Search for the cell housing the specified text and yield its (X, Y) center coordinate. 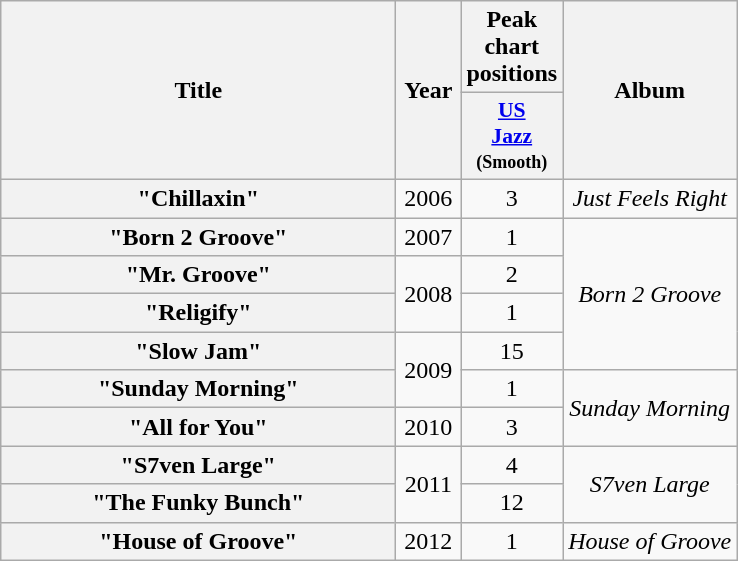
"Sunday Morning" (198, 389)
12 (512, 503)
"Mr. Groove" (198, 275)
Peak chart positions (512, 47)
2012 (428, 541)
"Chillaxin" (198, 198)
15 (512, 351)
"All for You" (198, 427)
"Religify" (198, 313)
Born 2 Groove (650, 294)
House of Groove (650, 541)
US Jazz(Smooth) (512, 136)
2009 (428, 370)
Album (650, 90)
Year (428, 90)
2010 (428, 427)
2008 (428, 294)
S7ven Large (650, 484)
2 (512, 275)
2007 (428, 237)
"Born 2 Groove" (198, 237)
"Slow Jam" (198, 351)
"House of Groove" (198, 541)
Just Feels Right (650, 198)
"The Funky Bunch" (198, 503)
2006 (428, 198)
"S7ven Large" (198, 465)
Sunday Morning (650, 408)
Title (198, 90)
2011 (428, 484)
4 (512, 465)
